Search for the cell housing the specified text and yield its [x, y] center coordinate. 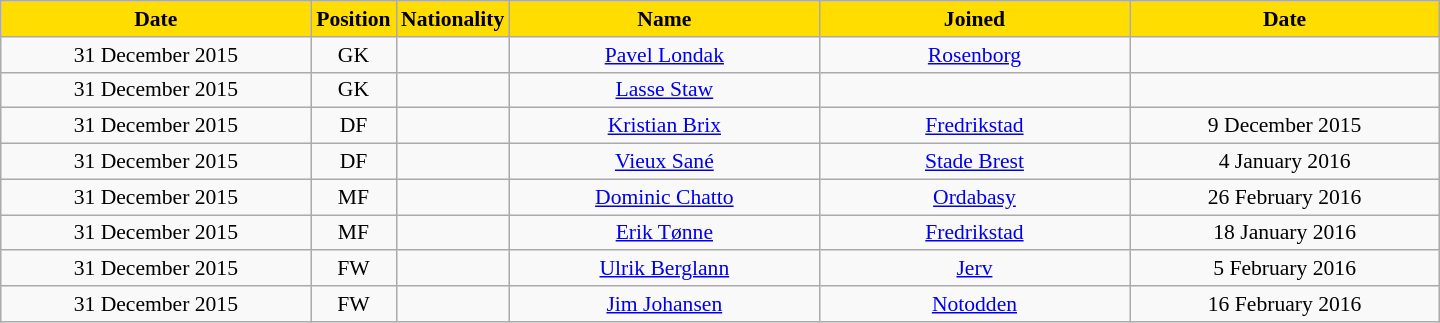
Position [354, 19]
Jim Johansen [664, 304]
4 January 2016 [1285, 162]
Dominic Chatto [664, 197]
Stade Brest [974, 162]
9 December 2015 [1285, 126]
Kristian Brix [664, 126]
Name [664, 19]
Rosenborg [974, 55]
Notodden [974, 304]
Jerv [974, 269]
26 February 2016 [1285, 197]
Nationality [452, 19]
5 February 2016 [1285, 269]
Vieux Sané [664, 162]
Erik Tønne [664, 233]
Ulrik Berglann [664, 269]
18 January 2016 [1285, 233]
16 February 2016 [1285, 304]
Ordabasy [974, 197]
Lasse Staw [664, 90]
Joined [974, 19]
Pavel Londak [664, 55]
